For the text-containing cell, return its midpoint in [x, y] coordinate format. 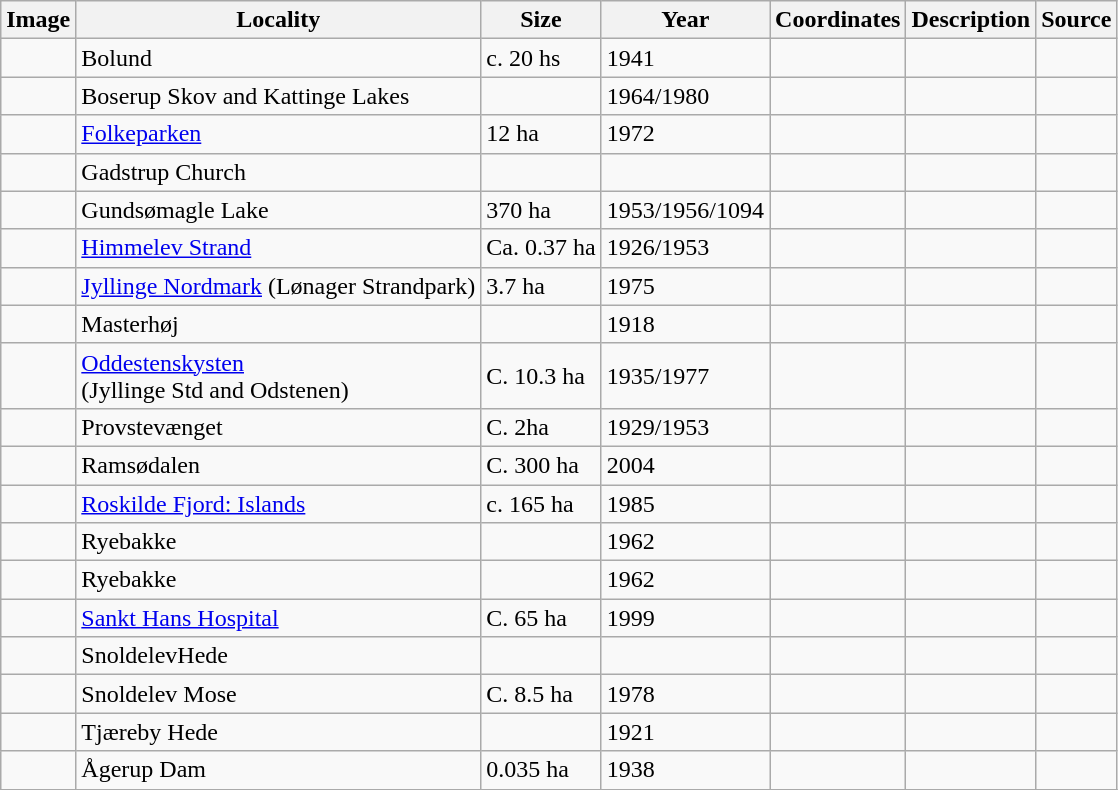
370 ha [541, 210]
Size [541, 20]
0.035 ha [541, 770]
Provstevænget [278, 427]
1953/1956/1094 [685, 210]
Roskilde Fjord: Islands [278, 503]
3.7 ha [541, 286]
SnoldelevHede [278, 656]
1972 [685, 134]
1999 [685, 618]
Boserup Skov and Kattinge Lakes [278, 96]
1926/1953 [685, 248]
1985 [685, 503]
Description [971, 20]
C. 65 ha [541, 618]
Snoldelev Mose [278, 694]
Himmelev Strand [278, 248]
1938 [685, 770]
12 ha [541, 134]
Oddestenskysten(Jyllinge Std and Odstenen) [278, 376]
1964/1980 [685, 96]
Image [38, 20]
Year [685, 20]
Ågerup Dam [278, 770]
Sankt Hans Hospital [278, 618]
1941 [685, 58]
C. 2ha [541, 427]
1921 [685, 732]
Masterhøj [278, 324]
Tjæreby Hede [278, 732]
1935/1977 [685, 376]
Source [1076, 20]
Jyllinge Nordmark (Lønager Strandpark) [278, 286]
C. 8.5 ha [541, 694]
Coordinates [838, 20]
Folkeparken [278, 134]
1918 [685, 324]
1929/1953 [685, 427]
Locality [278, 20]
1978 [685, 694]
1975 [685, 286]
Ramsødalen [278, 465]
C. 10.3 ha [541, 376]
c. 20 hs [541, 58]
2004 [685, 465]
C. 300 ha [541, 465]
Gundsømagle Lake [278, 210]
Gadstrup Church [278, 172]
c. 165 ha [541, 503]
Bolund [278, 58]
Ca. 0.37 ha [541, 248]
